Pinpoint the cell where the given text exists, returning its [X, Y] midpoint coordinate. 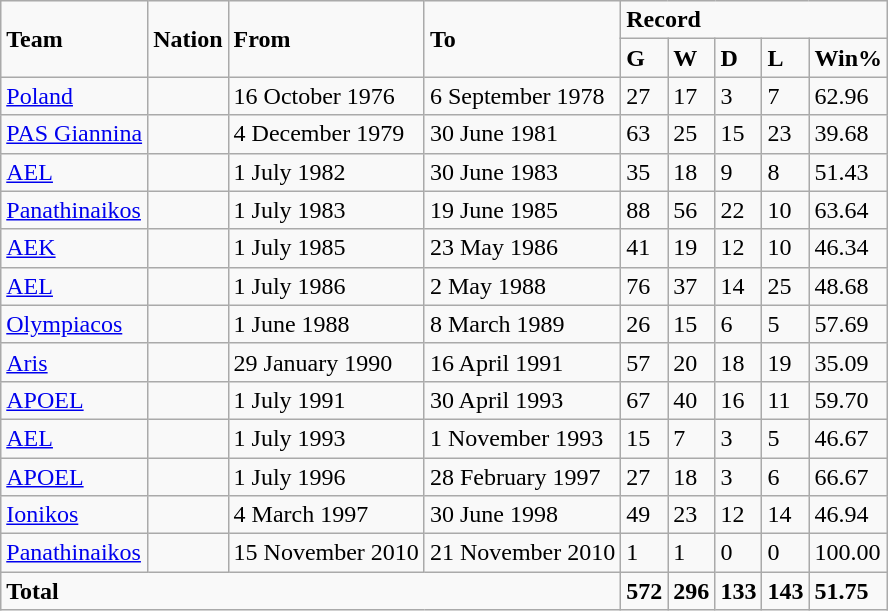
9 [738, 172]
46.67 [848, 438]
88 [644, 210]
15 November 2010 [326, 553]
51.75 [848, 591]
1 July 1986 [326, 286]
16 October 1976 [326, 96]
Ionikos [74, 515]
35.09 [848, 362]
1 June 1988 [326, 324]
30 June 1981 [522, 134]
100.00 [848, 553]
21 November 2010 [522, 553]
19 June 1985 [522, 210]
22 [738, 210]
63 [644, 134]
37 [692, 286]
16 [738, 400]
26 [644, 324]
41 [644, 248]
23 May 1986 [522, 248]
8 [786, 172]
35 [644, 172]
66.67 [848, 477]
17 [692, 96]
Aris [74, 362]
30 April 1993 [522, 400]
48.68 [848, 286]
4 March 1997 [326, 515]
L [786, 58]
59.70 [848, 400]
Record [754, 20]
1 July 1991 [326, 400]
2 May 1988 [522, 286]
Olympiacos [74, 324]
6 September 1978 [522, 96]
62.96 [848, 96]
46.94 [848, 515]
1 November 1993 [522, 438]
51.43 [848, 172]
56 [692, 210]
57.69 [848, 324]
1 July 1985 [326, 248]
57 [644, 362]
Poland [74, 96]
8 March 1989 [522, 324]
Nation [188, 39]
AEK [74, 248]
49 [644, 515]
1 July 1982 [326, 172]
From [326, 39]
76 [644, 286]
40 [692, 400]
W [692, 58]
16 April 1991 [522, 362]
Total [311, 591]
46.34 [848, 248]
D [738, 58]
143 [786, 591]
1 July 1983 [326, 210]
39.68 [848, 134]
30 June 1983 [522, 172]
11 [786, 400]
20 [692, 362]
572 [644, 591]
Team [74, 39]
To [522, 39]
28 February 1997 [522, 477]
G [644, 58]
67 [644, 400]
Win% [848, 58]
296 [692, 591]
29 January 1990 [326, 362]
4 December 1979 [326, 134]
1 July 1993 [326, 438]
133 [738, 591]
PAS Giannina [74, 134]
1 July 1996 [326, 477]
63.64 [848, 210]
30 June 1998 [522, 515]
